Return [x, y] of the center of cell containing provided text 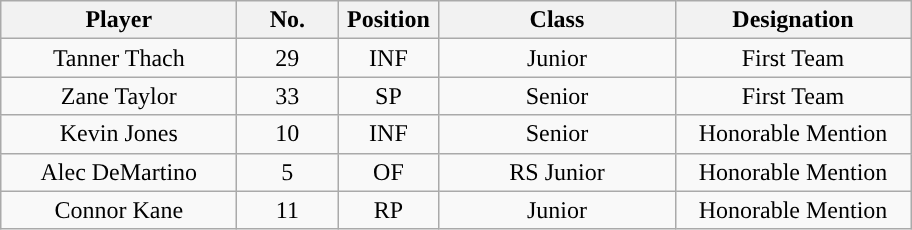
RP [388, 210]
No. [288, 20]
29 [288, 58]
11 [288, 210]
Alec DeMartino [119, 172]
SP [388, 96]
RS Junior [557, 172]
Zane Taylor [119, 96]
33 [288, 96]
OF [388, 172]
5 [288, 172]
Kevin Jones [119, 134]
Designation [793, 20]
Player [119, 20]
Position [388, 20]
Tanner Thach [119, 58]
10 [288, 134]
Class [557, 20]
Connor Kane [119, 210]
